Return the (X, Y) coordinate for the center point of the cell that contains the specified text.  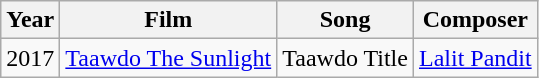
Lalit Pandit (475, 58)
2017 (30, 58)
Composer (475, 20)
Year (30, 20)
Film (168, 20)
Taawdo The Sunlight (168, 58)
Song (346, 20)
Taawdo Title (346, 58)
